Locate the cell with the specified text and output its [X, Y] center coordinate. 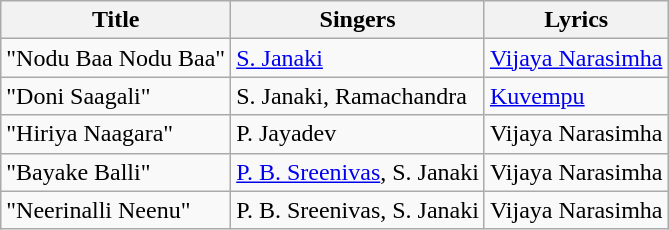
Kuvempu [576, 96]
Singers [358, 20]
S. Janaki, Ramachandra [358, 96]
Lyrics [576, 20]
Title [116, 20]
"Doni Saagali" [116, 96]
"Neerinalli Neenu" [116, 210]
"Bayake Balli" [116, 172]
P. Jayadev [358, 134]
S. Janaki [358, 58]
"Nodu Baa Nodu Baa" [116, 58]
"Hiriya Naagara" [116, 134]
